Return [x, y] of the center of cell containing provided text 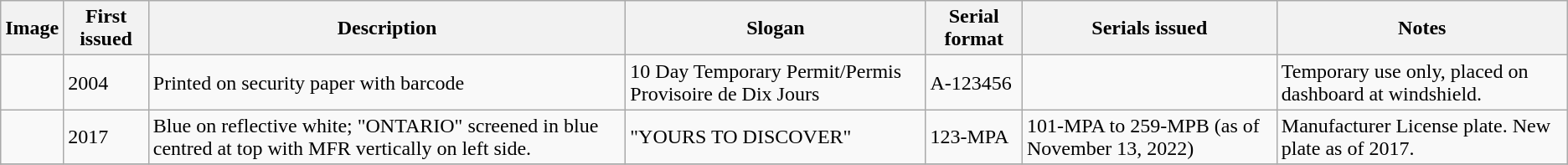
A-123456 [973, 82]
Notes [1422, 28]
Temporary use only, placed on dashboard at windshield. [1422, 82]
First issued [106, 28]
2004 [106, 82]
123-MPA [973, 137]
2017 [106, 137]
Description [387, 28]
Slogan [776, 28]
"YOURS TO DISCOVER" [776, 137]
Blue on reflective white; "ONTARIO" screened in blue centred at top with MFR vertically on left side. [387, 137]
Manufacturer License plate. New plate as of 2017. [1422, 137]
Printed on security paper with barcode [387, 82]
Serial format [973, 28]
101-MPA to 259-MPB (as of November 13, 2022) [1149, 137]
Image [32, 28]
10 Day Temporary Permit/Permis Provisoire de Dix Jours [776, 82]
Serials issued [1149, 28]
